Output the [x, y] coordinate of the center of the cell containing the given text.  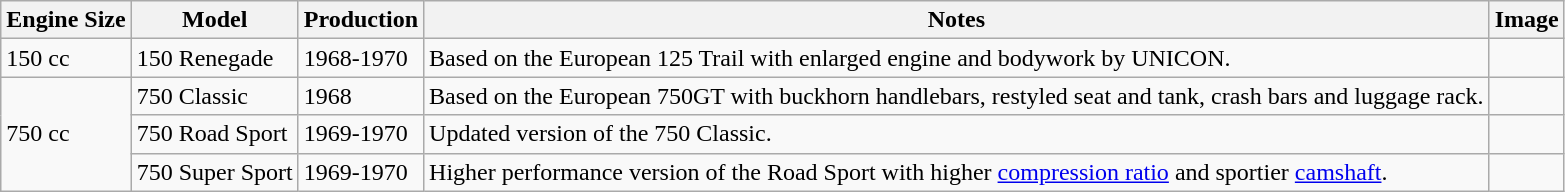
Based on the European 125 Trail with enlarged engine and bodywork by UNICON. [957, 58]
Higher performance version of the Road Sport with higher compression ratio and sportier camshaft. [957, 172]
750 Super Sport [214, 172]
Based on the European 750GT with buckhorn handlebars, restyled seat and tank, crash bars and luggage rack. [957, 96]
750 Road Sport [214, 134]
150 cc [66, 58]
750 cc [66, 134]
150 Renegade [214, 58]
750 Classic [214, 96]
Model [214, 20]
Notes [957, 20]
1968-1970 [360, 58]
Engine Size [66, 20]
Image [1526, 20]
1968 [360, 96]
Updated version of the 750 Classic. [957, 134]
Production [360, 20]
